Return the (x, y) coordinate for the center point of the cell that contains the specified text.  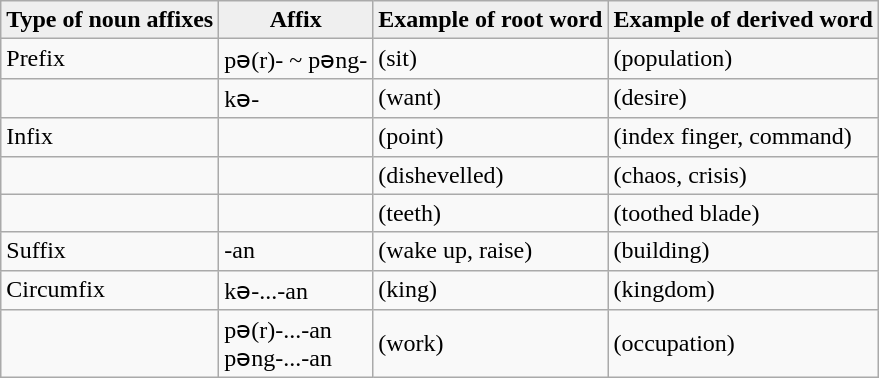
(dishevelled) (490, 175)
-an (296, 251)
(work) (490, 344)
(kingdom) (743, 290)
Circumfix (110, 290)
(building) (743, 251)
(occupation) (743, 344)
(index finger, command) (743, 137)
Example of root word (490, 20)
Affix (296, 20)
Prefix (110, 59)
(teeth) (490, 213)
pə(r)-...-anpəng-...-an (296, 344)
Infix (110, 137)
(chaos, crisis) (743, 175)
kə-...-an (296, 290)
pə(r)- ~ pəng- (296, 59)
Type of noun affixes (110, 20)
(population) (743, 59)
Suffix (110, 251)
(toothed blade) (743, 213)
Example of derived word (743, 20)
(wake up, raise) (490, 251)
(point) (490, 137)
(sit) (490, 59)
kə- (296, 98)
(king) (490, 290)
(want) (490, 98)
(desire) (743, 98)
